Extract the [X, Y] coordinate from the center of the cell holding the provided text.  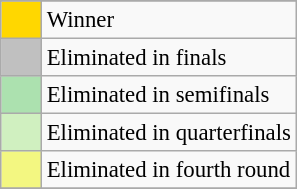
Eliminated in finals [168, 58]
Eliminated in quarterfinals [168, 133]
Winner [168, 20]
Eliminated in fourth round [168, 170]
Eliminated in semifinals [168, 95]
